Output the (x, y) coordinate of the center of the cell containing the given text.  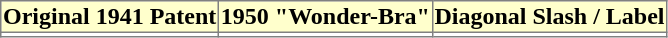
Diagonal Slash / Label (550, 17)
1950 "Wonder-Bra" (326, 17)
Original 1941 Patent (110, 17)
